Return (x, y) of the center of cell containing provided text 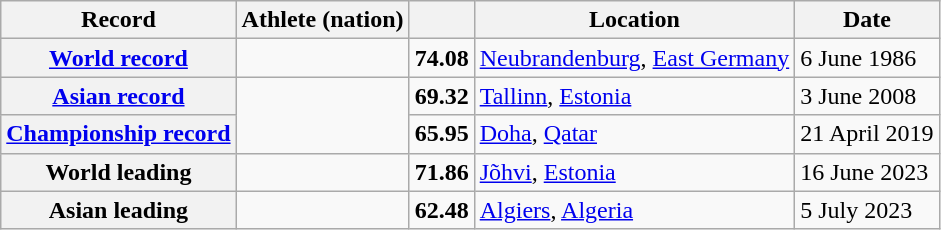
Record (118, 20)
3 June 2008 (867, 96)
Jõhvi, Estonia (634, 172)
World record (118, 58)
21 April 2019 (867, 134)
Asian leading (118, 210)
World leading (118, 172)
Tallinn, Estonia (634, 96)
Algiers, Algeria (634, 210)
Location (634, 20)
Doha, Qatar (634, 134)
Asian record (118, 96)
Athlete (nation) (322, 20)
69.32 (442, 96)
Championship record (118, 134)
71.86 (442, 172)
74.08 (442, 58)
65.95 (442, 134)
6 June 1986 (867, 58)
Date (867, 20)
16 June 2023 (867, 172)
Neubrandenburg, East Germany (634, 58)
5 July 2023 (867, 210)
62.48 (442, 210)
